Return [X, Y] of the center of cell containing provided text 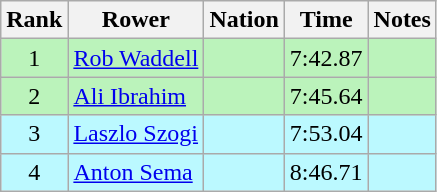
7:42.87 [326, 58]
1 [34, 58]
Time [326, 20]
Rank [34, 20]
2 [34, 96]
Laszlo Szogi [136, 134]
Rower [136, 20]
Notes [402, 20]
7:45.64 [326, 96]
Nation [244, 20]
7:53.04 [326, 134]
Anton Sema [136, 172]
3 [34, 134]
Rob Waddell [136, 58]
8:46.71 [326, 172]
4 [34, 172]
Ali Ibrahim [136, 96]
